For the text-containing cell, return its midpoint in [x, y] coordinate format. 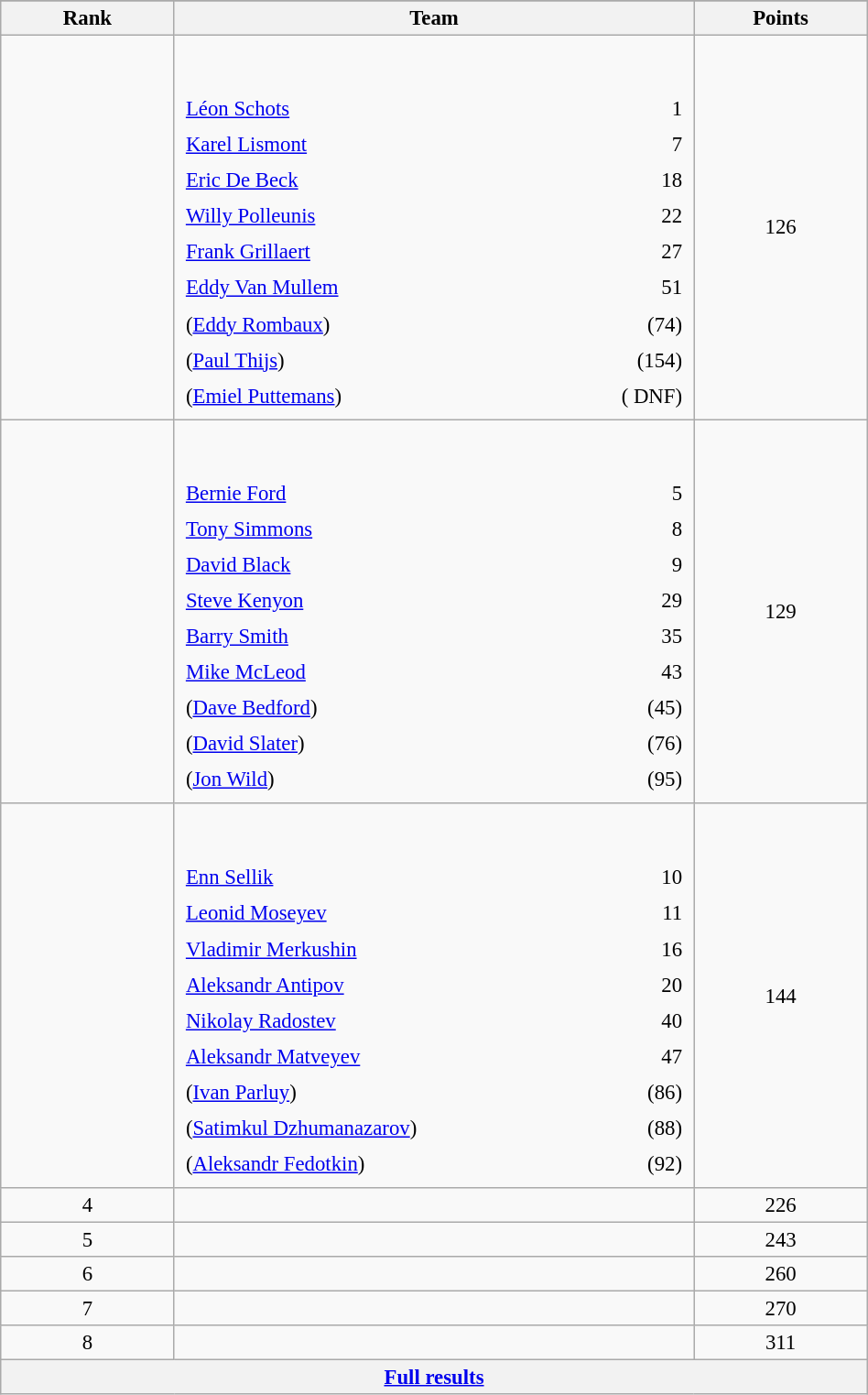
Enn Sellik [394, 877]
Karel Lismont [358, 145]
(Ivan Parluy) [394, 1092]
(Aleksandr Fedotkin) [394, 1163]
Barry Smith [374, 637]
35 [626, 637]
270 [780, 1309]
(Dave Bedford) [374, 708]
9 [626, 564]
29 [626, 601]
18 [612, 180]
Team [434, 18]
144 [780, 995]
27 [612, 252]
20 [648, 985]
226 [780, 1205]
(Jon Wild) [374, 779]
22 [612, 216]
Steve Kenyon [374, 601]
47 [648, 1056]
Eddy Van Mullem [358, 288]
260 [780, 1274]
(88) [648, 1128]
Aleksandr Matveyev [394, 1056]
129 [780, 612]
Léon Schots [358, 109]
(David Slater) [374, 744]
40 [648, 1020]
Points [780, 18]
1 [612, 109]
Nikolay Radostev [394, 1020]
(Satimkul Dzhumanazarov) [394, 1128]
Bernie Ford 5 Tony Simmons 8 David Black 9 Steve Kenyon 29 Barry Smith 35 Mike McLeod 43 (Dave Bedford) (45) (David Slater) (76) (Jon Wild) (95) [434, 612]
(Emiel Puttemans) [358, 396]
43 [626, 672]
Mike McLeod [374, 672]
(76) [626, 744]
Full results [434, 1378]
David Black [374, 564]
Bernie Ford [374, 493]
Tony Simmons [374, 529]
16 [648, 949]
Rank [88, 18]
(86) [648, 1092]
Frank Grillaert [358, 252]
Vladimir Merkushin [394, 949]
11 [648, 913]
126 [780, 227]
( DNF) [612, 396]
4 [88, 1205]
10 [648, 877]
Eric De Beck [358, 180]
(74) [612, 323]
Leonid Moseyev [394, 913]
(45) [626, 708]
51 [612, 288]
6 [88, 1274]
Aleksandr Antipov [394, 985]
(154) [612, 359]
243 [780, 1239]
Willy Polleunis [358, 216]
(Eddy Rombaux) [358, 323]
(Paul Thijs) [358, 359]
(92) [648, 1163]
311 [780, 1343]
(95) [626, 779]
